Output the (X, Y) coordinate of the center of the cell containing the given text.  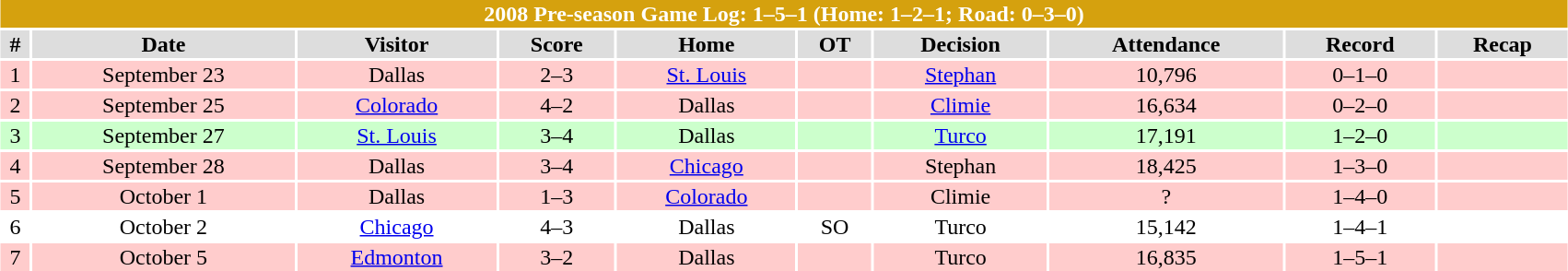
? (1166, 196)
October 2 (163, 227)
1–2–0 (1360, 135)
1–4–0 (1360, 196)
Record (1360, 44)
1–5–1 (1360, 257)
September 23 (163, 75)
1 (15, 75)
10,796 (1166, 75)
2008 Pre-season Game Log: 1–5–1 (Home: 1–2–1; Road: 0–3–0) (784, 14)
Date (163, 44)
6 (15, 227)
0–2–0 (1360, 105)
18,425 (1166, 166)
Decision (961, 44)
2–3 (557, 75)
Attendance (1166, 44)
15,142 (1166, 227)
17,191 (1166, 135)
1–3 (557, 196)
Recap (1504, 44)
4–3 (557, 227)
SO (835, 227)
Visitor (397, 44)
3 (15, 135)
1–3–0 (1360, 166)
4–2 (557, 105)
2 (15, 105)
5 (15, 196)
October 1 (163, 196)
7 (15, 257)
1–4–1 (1360, 227)
16,634 (1166, 105)
September 27 (163, 135)
4 (15, 166)
September 28 (163, 166)
0–1–0 (1360, 75)
# (15, 44)
September 25 (163, 105)
OT (835, 44)
16,835 (1166, 257)
October 5 (163, 257)
Score (557, 44)
Home (707, 44)
Edmonton (397, 257)
3–2 (557, 257)
